Find where the given text appears and provide that cell's center as [X, Y] coordinate. 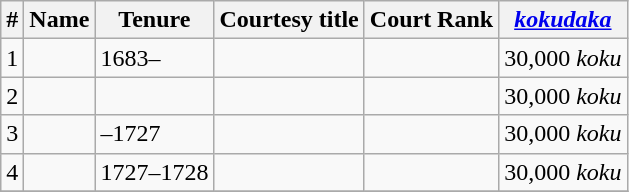
Tenure [154, 20]
1683– [154, 58]
# [12, 20]
kokudaka [563, 20]
1 [12, 58]
2 [12, 96]
4 [12, 172]
Court Rank [431, 20]
–1727 [154, 134]
3 [12, 134]
Name [60, 20]
Courtesy title [289, 20]
1727–1728 [154, 172]
